Pinpoint the cell where the given text exists, returning its (x, y) midpoint coordinate. 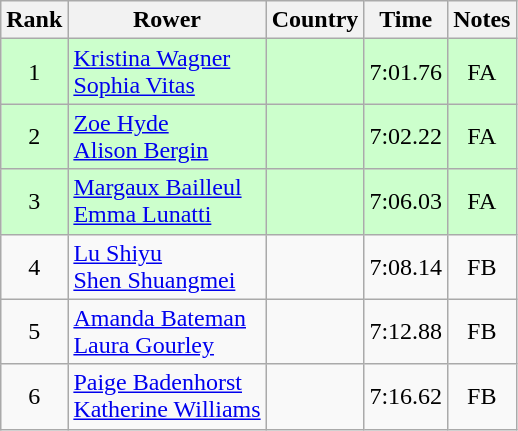
Country (315, 20)
3 (34, 202)
7:02.22 (406, 136)
4 (34, 266)
1 (34, 72)
Rower (167, 20)
Rank (34, 20)
5 (34, 332)
Lu ShiyuShen Shuangmei (167, 266)
Zoe HydeAlison Bergin (167, 136)
7:01.76 (406, 72)
Amanda BatemanLaura Gourley (167, 332)
7:16.62 (406, 396)
6 (34, 396)
Margaux BailleulEmma Lunatti (167, 202)
Kristina WagnerSophia Vitas (167, 72)
Time (406, 20)
Paige BadenhorstKatherine Williams (167, 396)
7:12.88 (406, 332)
7:08.14 (406, 266)
Notes (482, 20)
7:06.03 (406, 202)
2 (34, 136)
